Detect which cell encompasses the target text, then output its (x, y) center coordinate. 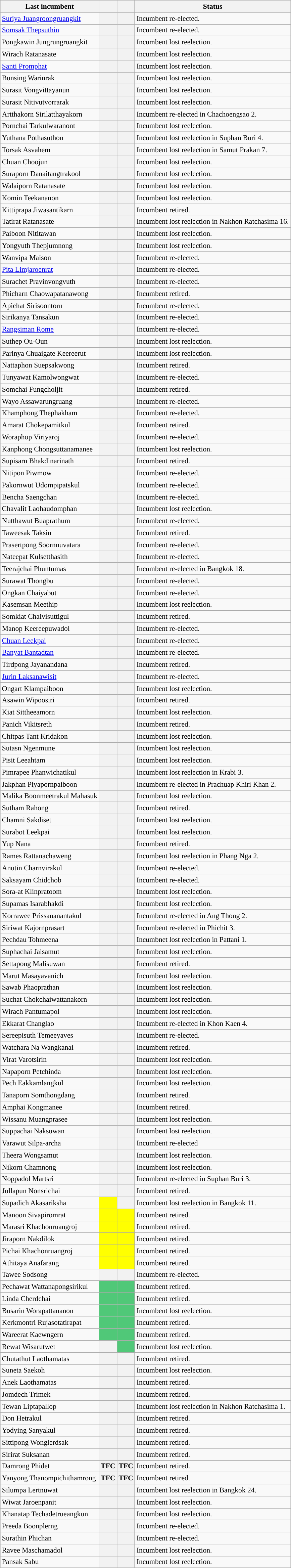
Kiat Sittheeamorn (50, 712)
Varawut Silpa-archa (50, 1143)
Pichai Khachonruangroj (50, 1251)
Kerkmontri Rujasotatirapat (50, 1323)
Settapong Malisuwan (50, 964)
Incumbent lost reelection in Suphan Buri 4. (213, 138)
Tirdpong Jayanandana (50, 665)
Rewat Wisarutwet (50, 1347)
Pechawat Wattanapongsirikul (50, 1287)
Incumbent re-elected (213, 1143)
Korrawee Prissananantakul (50, 916)
Damrong Phidet (50, 1466)
Pisit Leeahtam (50, 760)
Pakornwut Udompipatskul (50, 485)
Supamas Isarabhakdi (50, 904)
Nikorn Chamnong (50, 1167)
Surabot Leekpai (50, 832)
Incumbent lost reelection in Krabi 3. (213, 772)
Pansak Sabu (50, 1562)
Incumbent lost reelection in Nakhon Ratchasima 16. (213, 222)
Silumpa Lertnuwat (50, 1490)
Nateepat Kulsetthasith (50, 557)
Yanyong Thanompichithamrong (50, 1478)
Komin Teekananon (50, 198)
Sora-at Klinpratoom (50, 892)
Incumbent re-elected in Bangkok 18. (213, 569)
Surawat Thongbu (50, 581)
Anek Laothamatas (50, 1383)
Incumbent re-elected in Prachuap Khiri Khan 2. (213, 784)
Bencha Saengchan (50, 497)
Sawab Phaoprathan (50, 988)
Anutin Charnvirakul (50, 868)
Incumbent re-elected in Suphan Buri 3. (213, 1179)
Tatirat Ratanasate (50, 222)
Pita Limjaroenrat (50, 270)
Pimrapee Phanwichatikul (50, 772)
Kanphong Chongsuttanamanee (50, 449)
Santi Promphat (50, 66)
Paiboon Nititawan (50, 234)
Khanatap Techadetrueangkun (50, 1514)
Jomdech Trimek (50, 1395)
Saksayam Chidchob (50, 880)
Wiwat Jaroenpanit (50, 1502)
Theera Wongsamut (50, 1155)
Sutasn Ngenmune (50, 748)
Don Hetrakul (50, 1419)
Pornchai Tarkulwaranont (50, 126)
Chitpas Tant Kridakon (50, 736)
Tewan Liptapallop (50, 1406)
Banyat Bantadtan (50, 653)
Chuan Leekpai (50, 641)
Suneta Saekoh (50, 1370)
Wirach Ratanasate (50, 54)
Wirach Pantumapol (50, 1012)
Amarat Chokepamitkul (50, 425)
Asawin Wipoosiri (50, 700)
Panich Vikitsreth (50, 725)
Wissanu Muangprasee (50, 1119)
Woraphop Viriyaroj (50, 437)
Incumbent lost reelection in Samut Prakan 7. (213, 150)
Sittipong Wonglerdsak (50, 1442)
Malika Boonmeetrakul Mahasuk (50, 796)
Jullapun Nonsrichai (50, 1191)
Suriya Juangroongruangkit (50, 18)
Surathin Phichan (50, 1538)
Ongart Klampaiboon (50, 689)
Pechdau Tohmeena (50, 940)
Suppachai Naksuwan (50, 1131)
Last incumbent (50, 6)
Surachet Pravinvongvuth (50, 282)
Ongkan Chaiyabut (50, 593)
Incumbent re-elected in Phichit 3. (213, 928)
Chavalit Laohaudomphan (50, 509)
Preeda Boonplerng (50, 1526)
Tawee Sodsong (50, 1275)
Incumbent re-elected in Chachoengsao 2. (213, 114)
Supisarn Bhakdinarinath (50, 461)
Siriwat Kajornprasart (50, 928)
Incumbent lost reelection in Bangkok 11. (213, 1203)
Phicharn Chaowapatanawong (50, 294)
Kittiprapa Jiwasantikarn (50, 210)
Incumbnet lost reelection in Pattani 1. (213, 940)
Manop Keereepuwadol (50, 629)
Busarin Worapattananon (50, 1311)
Teerajchai Phuntumas (50, 569)
Ravee Maschamadol (50, 1550)
Nutthawut Buaprathum (50, 521)
Surasit Vongvittayanun (50, 90)
Suchat Chokchaiwattanakorn (50, 1000)
Incumbent lost reelection in Phang Nga 2. (213, 856)
Wanvipa Maison (50, 258)
Khamphong Thephakham (50, 413)
Rangsiman Rome (50, 330)
Marasri Khachonruangroj (50, 1227)
Rames Rattanachaweng (50, 856)
Yongyuth Thepjumnong (50, 246)
Suphachai Jaisamut (50, 952)
Taweesak Taksin (50, 533)
Wareerat Kaewngern (50, 1335)
Artthakorn Sirilatthayakorn (50, 114)
Tanaporn Somthongdang (50, 1095)
Jakphan Piyapornpaiboon (50, 784)
Athitaya Anafarang (50, 1263)
Parinya Chuaigate Keereerut (50, 353)
Pongkawin Jungrungruangkit (50, 42)
Sirirat Suksanan (50, 1454)
Virat Varotsirin (50, 1059)
Somkiat Chaivisuttigul (50, 617)
Chuan Choojun (50, 162)
Jurin Laksanawisit (50, 677)
Prasertpong Soornnuvatara (50, 545)
Incumbent re-elected in Khon Kaen 4. (213, 1023)
Bunsing Warinrak (50, 78)
Torsak Asvahem (50, 150)
Walaiporn Ratanasate (50, 186)
Yuthana Pothasuthon (50, 138)
Status (213, 6)
Kasemsan Meethip (50, 605)
Chutathut Laothamatas (50, 1359)
Somsak Thepsuthin (50, 30)
Supadich Akasariksha (50, 1203)
Sutham Rahong (50, 808)
Napaporn Petchinda (50, 1072)
Incumbent lost reelection in Bangkok 24. (213, 1490)
Somchai Fungcholjit (50, 389)
Suraporn Danaitangtrakool (50, 174)
Nattaphon Suepsakwong (50, 365)
Pech Eakkamlangkul (50, 1083)
Manoon Sivapiromrat (50, 1215)
Marut Masayavanich (50, 976)
Noppadol Martsri (50, 1179)
Ekkarat Changlao (50, 1023)
Amphai Kongmanee (50, 1107)
Linda Cherdchai (50, 1299)
Jiraporn Nakdilok (50, 1239)
Suthep Ou-Oun (50, 342)
Surasit Nitivutvorrarak (50, 102)
Apichat Sirisoontorn (50, 306)
Watchara Na Wangkanai (50, 1048)
Sirikanya Tansakun (50, 317)
Incumbent lost reelection in Nakhon Ratchasima 1. (213, 1406)
Chamni Sakdiset (50, 820)
Yodying Sanyakul (50, 1431)
Wayo Assawarungruang (50, 401)
Yup Nana (50, 844)
Incumbent re-elected in Ang Thong 2. (213, 916)
Sereepisuth Temeeyaves (50, 1036)
Nitipon Piwmow (50, 473)
Tunyawat Kamolwongwat (50, 378)
